Pinpoint the cell where the given text exists, returning its (X, Y) midpoint coordinate. 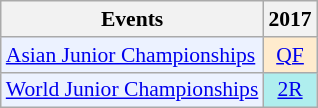
Events (132, 19)
QF (290, 55)
World Junior Championships (132, 90)
2R (290, 90)
2017 (290, 19)
Asian Junior Championships (132, 55)
